For the text-containing cell, return its midpoint in [X, Y] coordinate format. 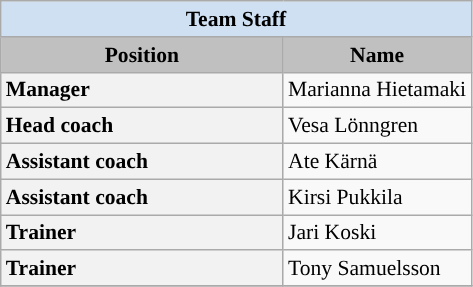
Position [142, 55]
Ate Kärnä [377, 162]
Tony Samuelsson [377, 269]
Kirsi Pukkila [377, 197]
Jari Koski [377, 233]
Manager [142, 90]
Vesa Lönngren [377, 126]
Head coach [142, 126]
Marianna Hietamaki [377, 90]
Team Staff [236, 19]
Name [377, 55]
